Find where the given text appears and provide that cell's center as (x, y) coordinate. 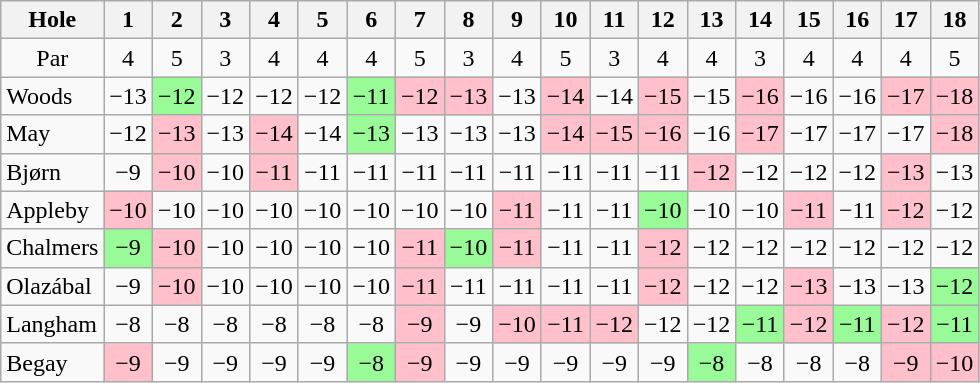
6 (372, 20)
Bjørn (52, 172)
14 (760, 20)
Chalmers (52, 248)
Woods (52, 96)
15 (808, 20)
2 (176, 20)
9 (518, 20)
Par (52, 58)
Langham (52, 324)
Hole (52, 20)
11 (614, 20)
Begay (52, 362)
1 (128, 20)
16 (858, 20)
Appleby (52, 210)
8 (468, 20)
7 (420, 20)
17 (906, 20)
12 (664, 20)
13 (712, 20)
18 (954, 20)
May (52, 134)
Olazábal (52, 286)
10 (566, 20)
